Search for the cell housing the specified text and yield its [X, Y] center coordinate. 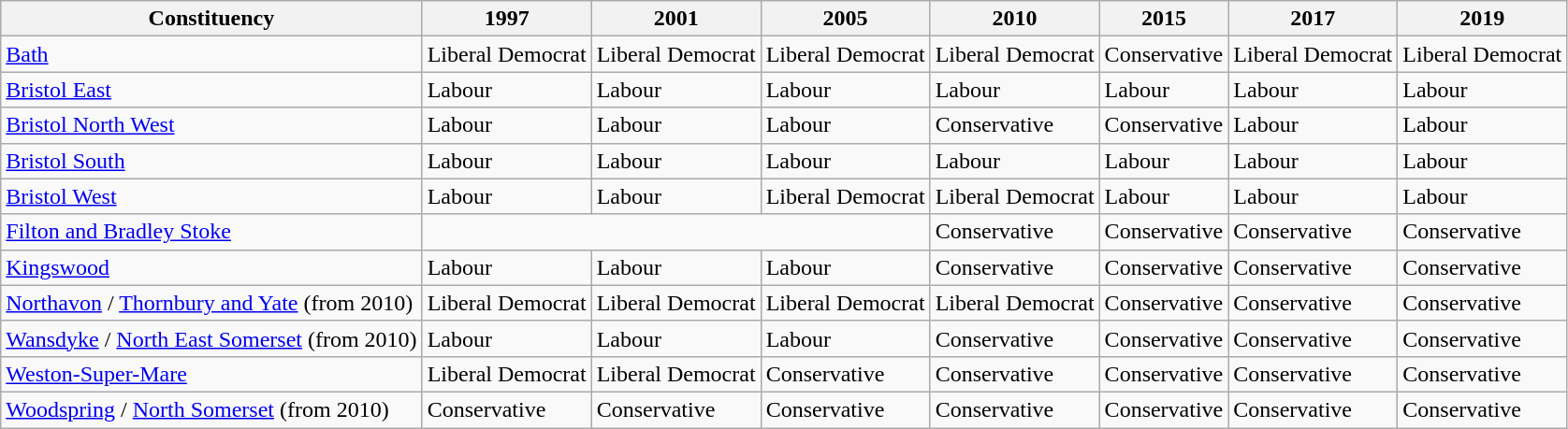
2019 [1482, 19]
1997 [507, 19]
Wansdyke / North East Somerset (from 2010) [211, 338]
2015 [1164, 19]
Filton and Bradley Stoke [211, 232]
Bristol East [211, 90]
Bristol South [211, 161]
Weston-Super-Mare [211, 374]
Bristol North West [211, 125]
Woodspring / North Somerset (from 2010) [211, 409]
Kingswood [211, 267]
2017 [1314, 19]
2001 [675, 19]
2010 [1014, 19]
Bath [211, 54]
Bristol West [211, 196]
Constituency [211, 19]
Northavon / Thornbury and Yate (from 2010) [211, 303]
2005 [846, 19]
